Pinpoint the cell where the given text exists, returning its [X, Y] midpoint coordinate. 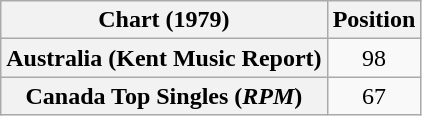
98 [374, 58]
Canada Top Singles (RPM) [164, 96]
67 [374, 96]
Chart (1979) [164, 20]
Position [374, 20]
Australia (Kent Music Report) [164, 58]
